Determine the (x, y) coordinate at the center of the cell enclosing the given text.  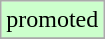
promoted (52, 20)
